Output the [x, y] coordinate of the center of the cell containing the given text.  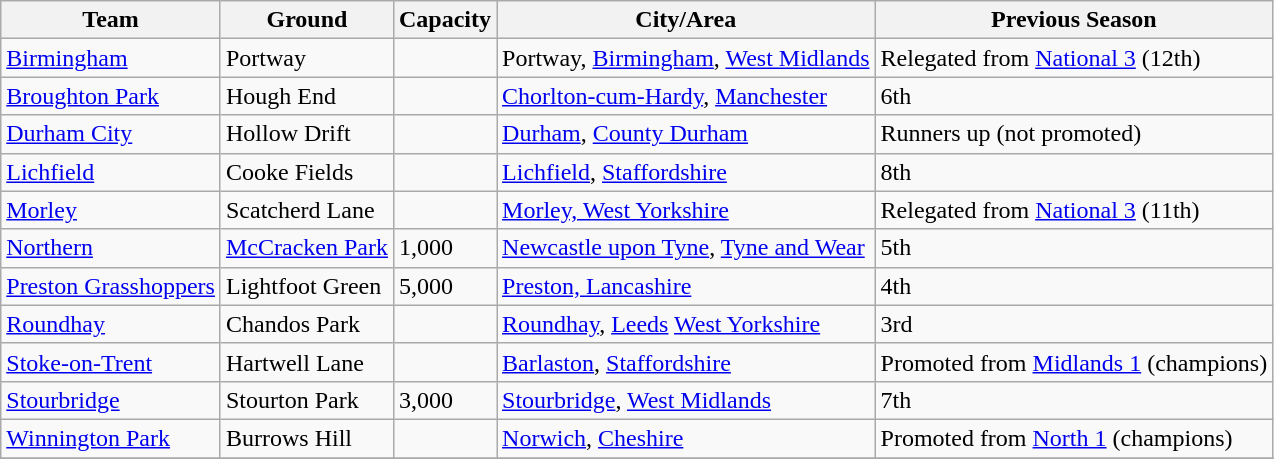
Burrows Hill [306, 438]
Lightfoot Green [306, 286]
Norwich, Cheshire [686, 438]
Morley [111, 210]
Team [111, 20]
Previous Season [1074, 20]
Portway, Birmingham, West Midlands [686, 58]
6th [1074, 96]
Lichfield [111, 172]
Stourbridge [111, 400]
Promoted from Midlands 1 (champions) [1074, 362]
Cooke Fields [306, 172]
Runners up (not promoted) [1074, 134]
7th [1074, 400]
City/Area [686, 20]
Barlaston, Staffordshire [686, 362]
3rd [1074, 324]
McCracken Park [306, 248]
Durham City [111, 134]
Northern [111, 248]
Capacity [444, 20]
Birmingham [111, 58]
Ground [306, 20]
Preston Grasshoppers [111, 286]
Hartwell Lane [306, 362]
5th [1074, 248]
8th [1074, 172]
Morley, West Yorkshire [686, 210]
1,000 [444, 248]
Durham, County Durham [686, 134]
Relegated from National 3 (11th) [1074, 210]
Scatcherd Lane [306, 210]
Broughton Park [111, 96]
5,000 [444, 286]
Preston, Lancashire [686, 286]
Promoted from North 1 (champions) [1074, 438]
Lichfield, Staffordshire [686, 172]
Stourton Park [306, 400]
Newcastle upon Tyne, Tyne and Wear [686, 248]
Chorlton-cum-Hardy, Manchester [686, 96]
Winnington Park [111, 438]
Roundhay [111, 324]
4th [1074, 286]
Hough End [306, 96]
Chandos Park [306, 324]
Roundhay, Leeds West Yorkshire [686, 324]
Relegated from National 3 (12th) [1074, 58]
Portway [306, 58]
Stourbridge, West Midlands [686, 400]
Stoke-on-Trent [111, 362]
3,000 [444, 400]
Hollow Drift [306, 134]
